Extract the (x, y) coordinate from the center of the cell holding the provided text.  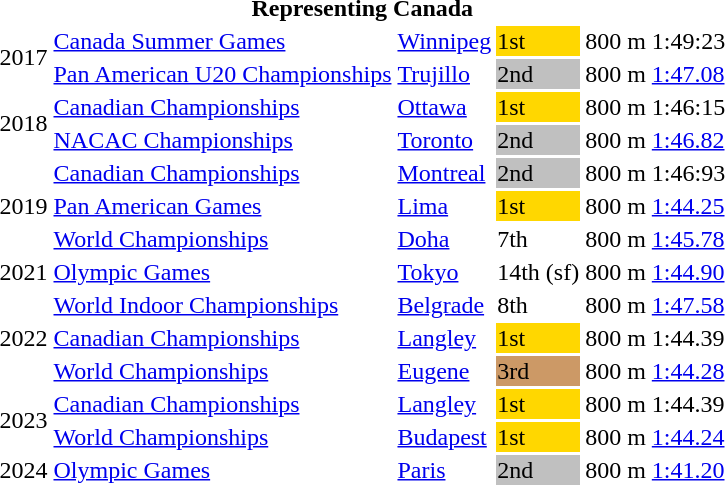
Montreal (444, 173)
Pan American U20 Championships (222, 74)
Toronto (444, 140)
8th (538, 305)
World Indoor Championships (222, 305)
3rd (538, 371)
14th (sf) (538, 272)
Eugene (444, 371)
Winnipeg (444, 41)
Lima (444, 206)
Canada Summer Games (222, 41)
Budapest (444, 437)
Doha (444, 239)
7th (538, 239)
Pan American Games (222, 206)
Ottawa (444, 107)
Belgrade (444, 305)
NACAC Championships (222, 140)
Trujillo (444, 74)
Paris (444, 470)
Tokyo (444, 272)
